Detect which cell encompasses the target text, then output its [X, Y] center coordinate. 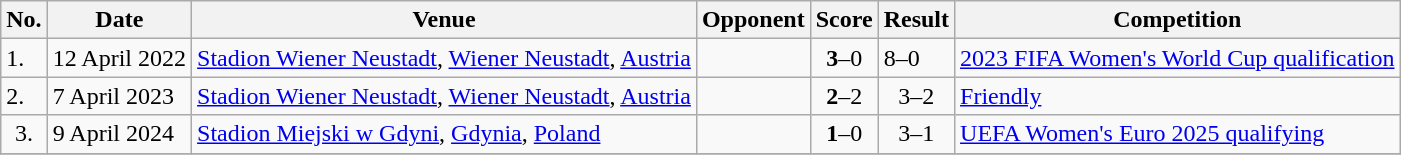
Score [844, 20]
Result [916, 20]
3–2 [916, 96]
2–2 [844, 96]
1. [24, 58]
UEFA Women's Euro 2025 qualifying [1178, 134]
Competition [1178, 20]
7 April 2023 [119, 96]
Stadion Miejski w Gdyni, Gdynia, Poland [444, 134]
2023 FIFA Women's World Cup qualification [1178, 58]
Friendly [1178, 96]
Venue [444, 20]
No. [24, 20]
9 April 2024 [119, 134]
3–1 [916, 134]
1–0 [844, 134]
3–0 [844, 58]
8–0 [916, 58]
2. [24, 96]
Opponent [753, 20]
12 April 2022 [119, 58]
3. [24, 134]
Date [119, 20]
